Identify which cell holds the provided text, then report its [x, y] central coordinate. 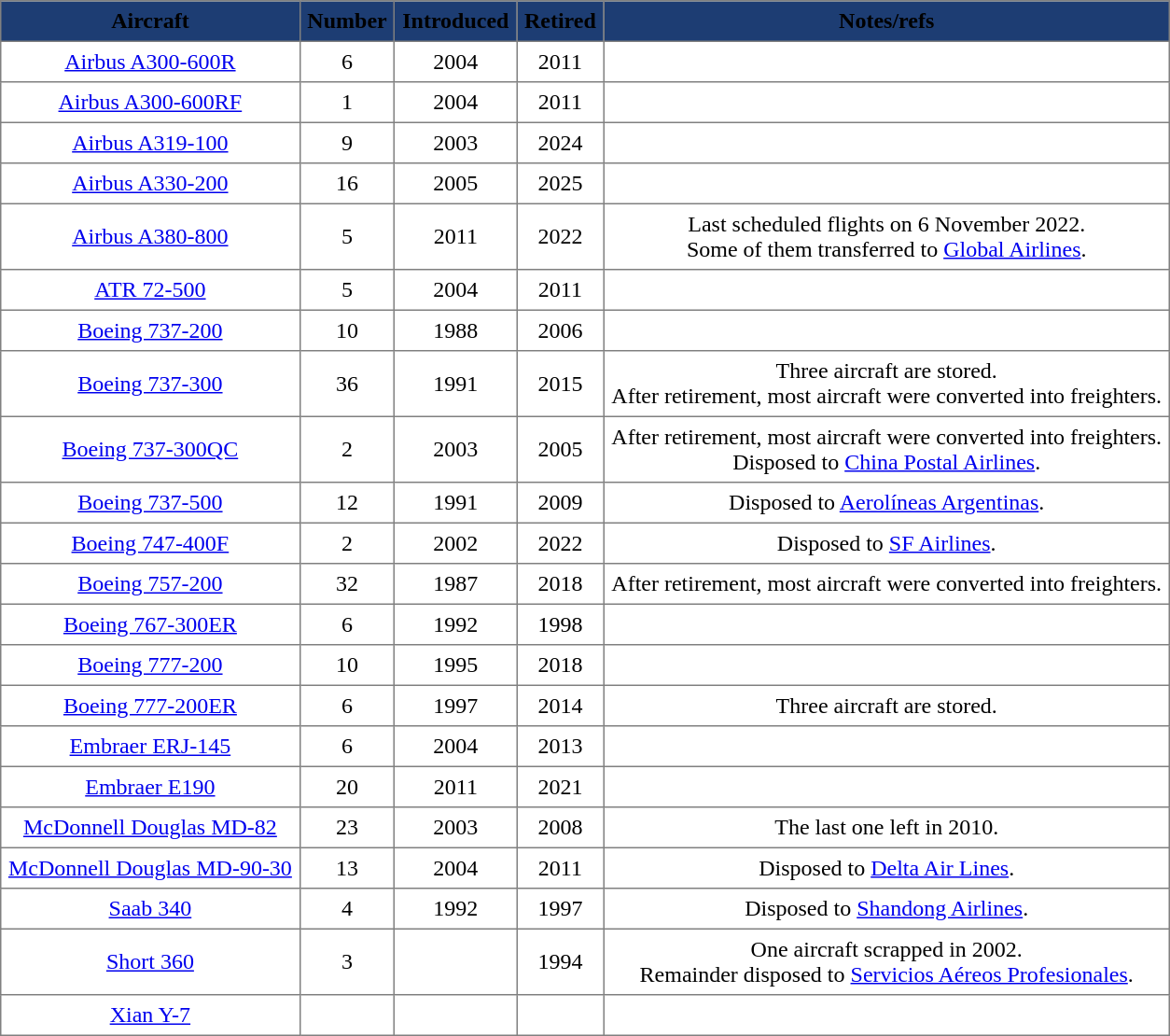
Number [347, 21]
1998 [560, 624]
One aircraft scrapped in 2002.Remainder disposed to Servicios Aéreos Profesionales. [886, 961]
Introduced [455, 21]
ATR 72-500 [150, 290]
2009 [560, 503]
13 [347, 868]
1988 [455, 330]
Airbus A300-600RF [150, 103]
3 [347, 961]
23 [347, 828]
Retired [560, 21]
Boeing 777-200ER [150, 706]
After retirement, most aircraft were converted into freighters.Disposed to China Postal Airlines. [886, 449]
Boeing 757-200 [150, 584]
2006 [560, 330]
Aircraft [150, 21]
36 [347, 384]
Boeing 737-300QC [150, 449]
Disposed to Delta Air Lines. [886, 868]
Boeing 737-500 [150, 503]
Saab 340 [150, 909]
Boeing 737-300 [150, 384]
Airbus A380-800 [150, 236]
2025 [560, 184]
12 [347, 503]
Boeing 777-200 [150, 665]
2015 [560, 384]
McDonnell Douglas MD-90-30 [150, 868]
Airbus A300-600R [150, 62]
2024 [560, 143]
Three aircraft are stored. [886, 706]
Disposed to Shandong Airlines. [886, 909]
20 [347, 787]
9 [347, 143]
2013 [560, 747]
The last one left in 2010. [886, 828]
1994 [560, 961]
Disposed to Aerolíneas Argentinas. [886, 503]
Airbus A319-100 [150, 143]
Airbus A330-200 [150, 184]
2008 [560, 828]
2021 [560, 787]
32 [347, 584]
Disposed to SF Airlines. [886, 543]
2002 [455, 543]
2014 [560, 706]
Boeing 767-300ER [150, 624]
16 [347, 184]
Embraer ERJ-145 [150, 747]
1987 [455, 584]
4 [347, 909]
Xian Y-7 [150, 1015]
1995 [455, 665]
McDonnell Douglas MD-82 [150, 828]
Last scheduled flights on 6 November 2022.Some of them transferred to Global Airlines. [886, 236]
Three aircraft are stored.After retirement, most aircraft were converted into freighters. [886, 384]
Short 360 [150, 961]
Boeing 747-400F [150, 543]
Notes/refs [886, 21]
1 [347, 103]
Embraer E190 [150, 787]
After retirement, most aircraft were converted into freighters. [886, 584]
Boeing 737-200 [150, 330]
